Locate the cell with the specified text and output its [x, y] center coordinate. 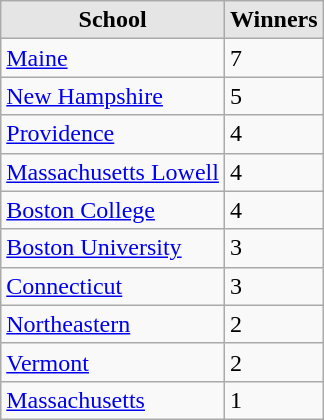
Connecticut [113, 286]
Maine [113, 58]
Boston College [113, 210]
School [113, 20]
Providence [113, 134]
5 [274, 96]
Massachusetts Lowell [113, 172]
7 [274, 58]
1 [274, 400]
New Hampshire [113, 96]
Boston University [113, 248]
Vermont [113, 362]
Northeastern [113, 324]
Massachusetts [113, 400]
Winners [274, 20]
